Search for the cell housing the specified text and yield its (x, y) center coordinate. 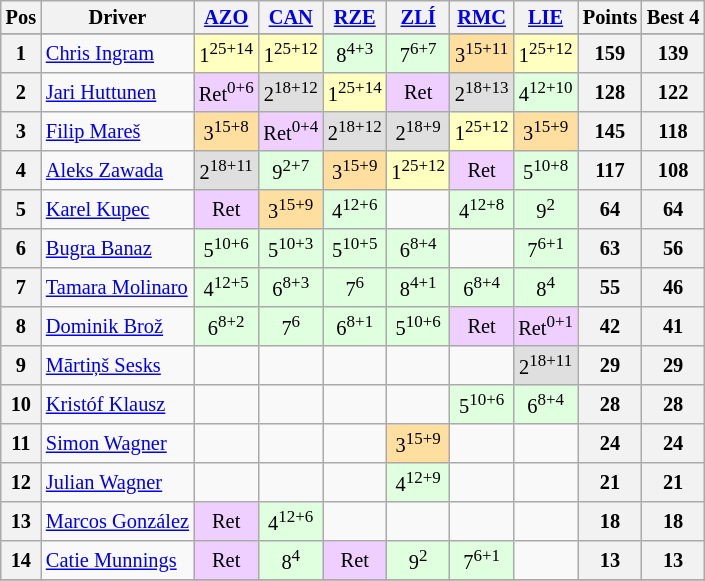
412+5 (226, 288)
510+5 (354, 248)
84+3 (354, 54)
RMC (482, 17)
Ret0+4 (290, 132)
Jari Huttunen (118, 92)
63 (610, 248)
9 (21, 366)
108 (673, 170)
46 (673, 288)
41 (673, 326)
Dominik Brož (118, 326)
4 (21, 170)
11 (21, 444)
6 (21, 248)
2 (21, 92)
Simon Wagner (118, 444)
8 (21, 326)
315+11 (482, 54)
Ret0+1 (546, 326)
Ret0+6 (226, 92)
Driver (118, 17)
76+7 (418, 54)
412+8 (482, 210)
218+9 (418, 132)
139 (673, 54)
Bugra Banaz (118, 248)
42 (610, 326)
55 (610, 288)
Julian Wagner (118, 482)
Chris Ingram (118, 54)
315+8 (226, 132)
Catie Munnings (118, 560)
5 (21, 210)
92+7 (290, 170)
128 (610, 92)
Karel Kupec (118, 210)
Points (610, 17)
412+10 (546, 92)
68+1 (354, 326)
LIE (546, 17)
ZLÍ (418, 17)
10 (21, 404)
84+1 (418, 288)
Tamara Molinaro (118, 288)
7 (21, 288)
12 (21, 482)
159 (610, 54)
Marcos González (118, 520)
218+13 (482, 92)
Mārtiņš Sesks (118, 366)
Best 4 (673, 17)
Aleks Zawada (118, 170)
510+8 (546, 170)
68+3 (290, 288)
68+2 (226, 326)
510+3 (290, 248)
RZE (354, 17)
14 (21, 560)
1 (21, 54)
145 (610, 132)
AZO (226, 17)
118 (673, 132)
CAN (290, 17)
56 (673, 248)
117 (610, 170)
3 (21, 132)
Pos (21, 17)
122 (673, 92)
Kristóf Klausz (118, 404)
Filip Mareš (118, 132)
412+9 (418, 482)
